Provide the (X, Y) coordinate of the cell's center where the given text is located.  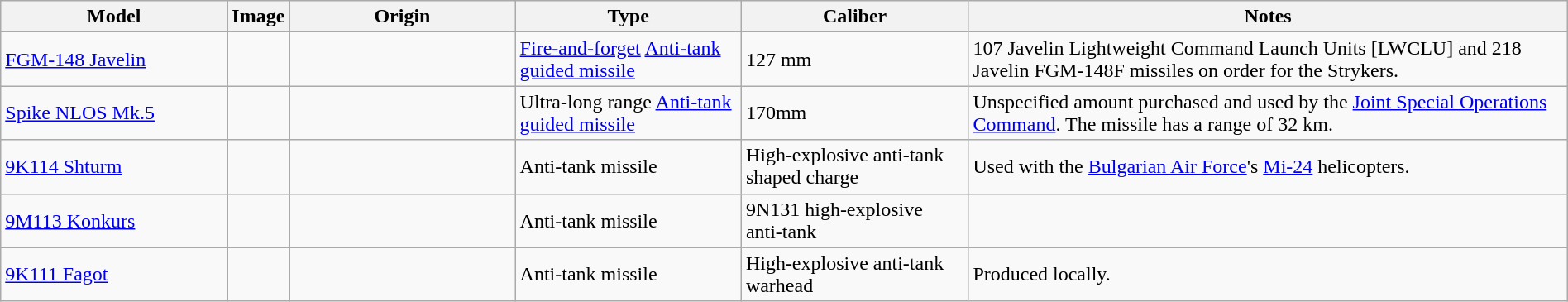
170mm (855, 113)
Produced locally. (1268, 275)
Ultra-long range Anti-tank guided missile (629, 113)
High-explosive anti-tank warhead (855, 275)
Origin (402, 17)
Unspecified amount purchased and used by the Joint Special Operations Command. The missile has a range of 32 km. (1268, 113)
FGM-148 Javelin (114, 60)
107 Javelin Lightweight Command Launch Units [LWCLU] and 218 Javelin FGM-148F missiles on order for the Strykers. (1268, 60)
Notes (1268, 17)
Fire-and-forget Anti-tank guided missile (629, 60)
High-explosive anti-tank shaped charge (855, 167)
Image (258, 17)
Type (629, 17)
Caliber (855, 17)
Spike NLOS Mk.5 (114, 113)
9M113 Konkurs (114, 220)
Model (114, 17)
Used with the Bulgarian Air Force's Mi-24 helicopters. (1268, 167)
9K111 Fagot (114, 275)
127 mm (855, 60)
9N131 high-explosive anti-tank (855, 220)
9K114 Shturm (114, 167)
